Find where the given text appears and provide that cell's center as (x, y) coordinate. 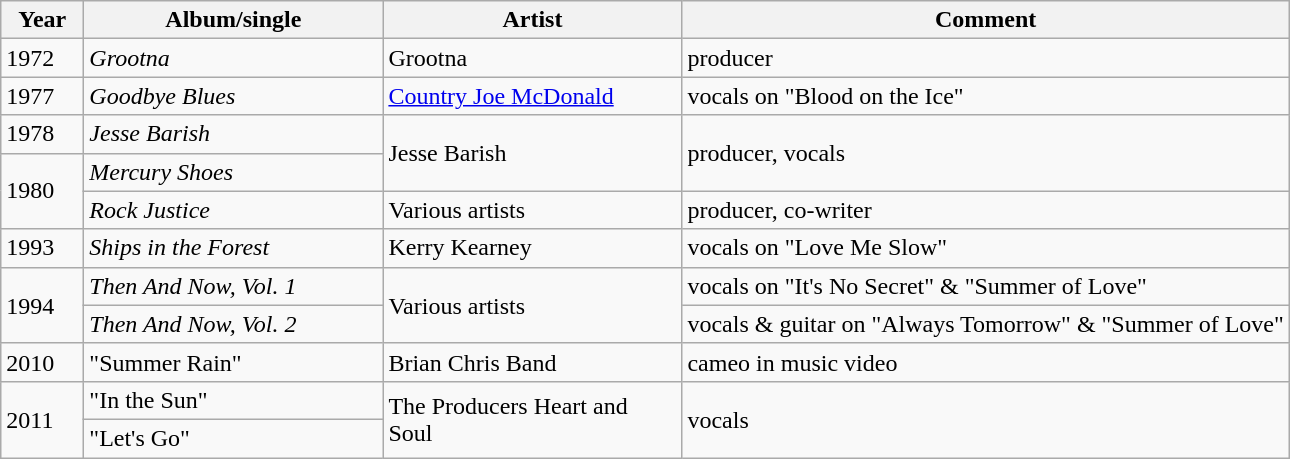
Ships in the Forest (234, 248)
1994 (42, 305)
2010 (42, 362)
1980 (42, 191)
Brian Chris Band (532, 362)
vocals on "Blood on the Ice" (986, 96)
1978 (42, 134)
vocals on "It's No Secret" & "Summer of Love" (986, 286)
Then And Now, Vol. 1 (234, 286)
Comment (986, 20)
2011 (42, 419)
Year (42, 20)
producer (986, 58)
1977 (42, 96)
producer, vocals (986, 153)
vocals & guitar on "Always Tomorrow" & "Summer of Love" (986, 324)
vocals on "Love Me Slow" (986, 248)
The Producers Heart and Soul (532, 419)
Rock Justice (234, 210)
producer, co-writer (986, 210)
Goodbye Blues (234, 96)
Artist (532, 20)
"Let's Go" (234, 438)
Country Joe McDonald (532, 96)
"Summer Rain" (234, 362)
1972 (42, 58)
1993 (42, 248)
cameo in music video (986, 362)
Then And Now, Vol. 2 (234, 324)
Album/single (234, 20)
"In the Sun" (234, 400)
Mercury Shoes (234, 172)
Kerry Kearney (532, 248)
vocals (986, 419)
